From the cell containing the given text, extract its center point as (x, y) coordinate. 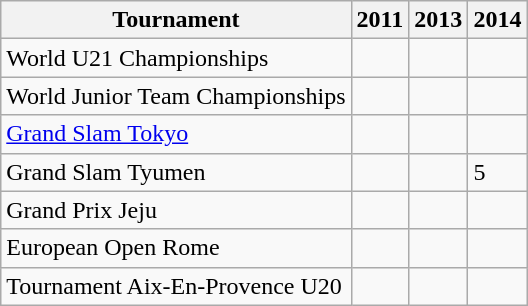
5 (498, 172)
World Junior Team Championships (176, 96)
Tournament (176, 20)
Grand Slam Tokyo (176, 134)
Tournament Aix-En-Provence U20 (176, 286)
Grand Prix Jeju (176, 210)
2013 (438, 20)
Grand Slam Tyumen (176, 172)
2014 (498, 20)
2011 (380, 20)
European Open Rome (176, 248)
World U21 Championships (176, 58)
